Return (X, Y) of the center of cell containing provided text 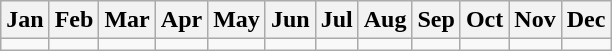
Mar (127, 20)
Feb (74, 20)
Jun (290, 20)
Apr (181, 20)
Oct (484, 20)
Sep (436, 20)
May (237, 20)
Aug (385, 20)
Jul (336, 20)
Dec (586, 20)
Nov (535, 20)
Jan (25, 20)
